For the text-containing cell, return its midpoint in [X, Y] coordinate format. 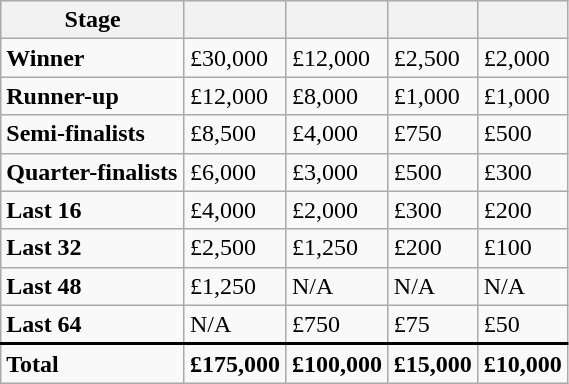
Stage [93, 20]
£10,000 [523, 364]
£100 [523, 248]
Winner [93, 58]
Total [93, 364]
£15,000 [433, 364]
Last 48 [93, 286]
£100,000 [337, 364]
£30,000 [235, 58]
Last 16 [93, 210]
£175,000 [235, 364]
Semi-finalists [93, 134]
£8,500 [235, 134]
Runner-up [93, 96]
Last 64 [93, 324]
£3,000 [337, 172]
£75 [433, 324]
£6,000 [235, 172]
Quarter-finalists [93, 172]
£50 [523, 324]
£8,000 [337, 96]
Last 32 [93, 248]
